Identify which cell holds the provided text, then report its [x, y] central coordinate. 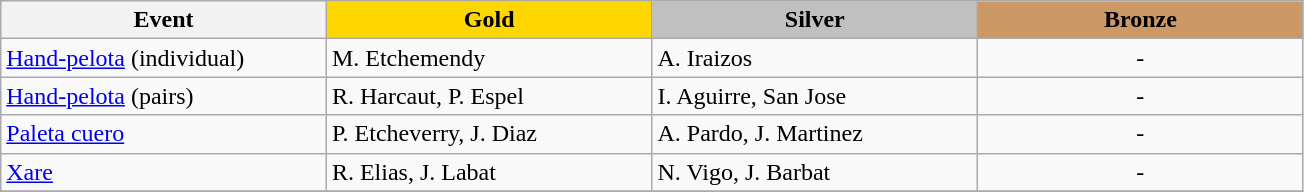
Xare [164, 172]
Silver [815, 20]
P. Etcheverry, J. Diaz [489, 134]
N. Vigo, J. Barbat [815, 172]
Bronze [1141, 20]
Hand-pelota (pairs) [164, 96]
R. Elias, J. Labat [489, 172]
Gold [489, 20]
Hand-pelota (individual) [164, 58]
I. Aguirre, San Jose [815, 96]
A. Pardo, J. Martinez [815, 134]
M. Etchemendy [489, 58]
A. Iraizos [815, 58]
Event [164, 20]
Paleta cuero [164, 134]
R. Harcaut, P. Espel [489, 96]
